Determine the (X, Y) coordinate at the center of the cell enclosing the given text.  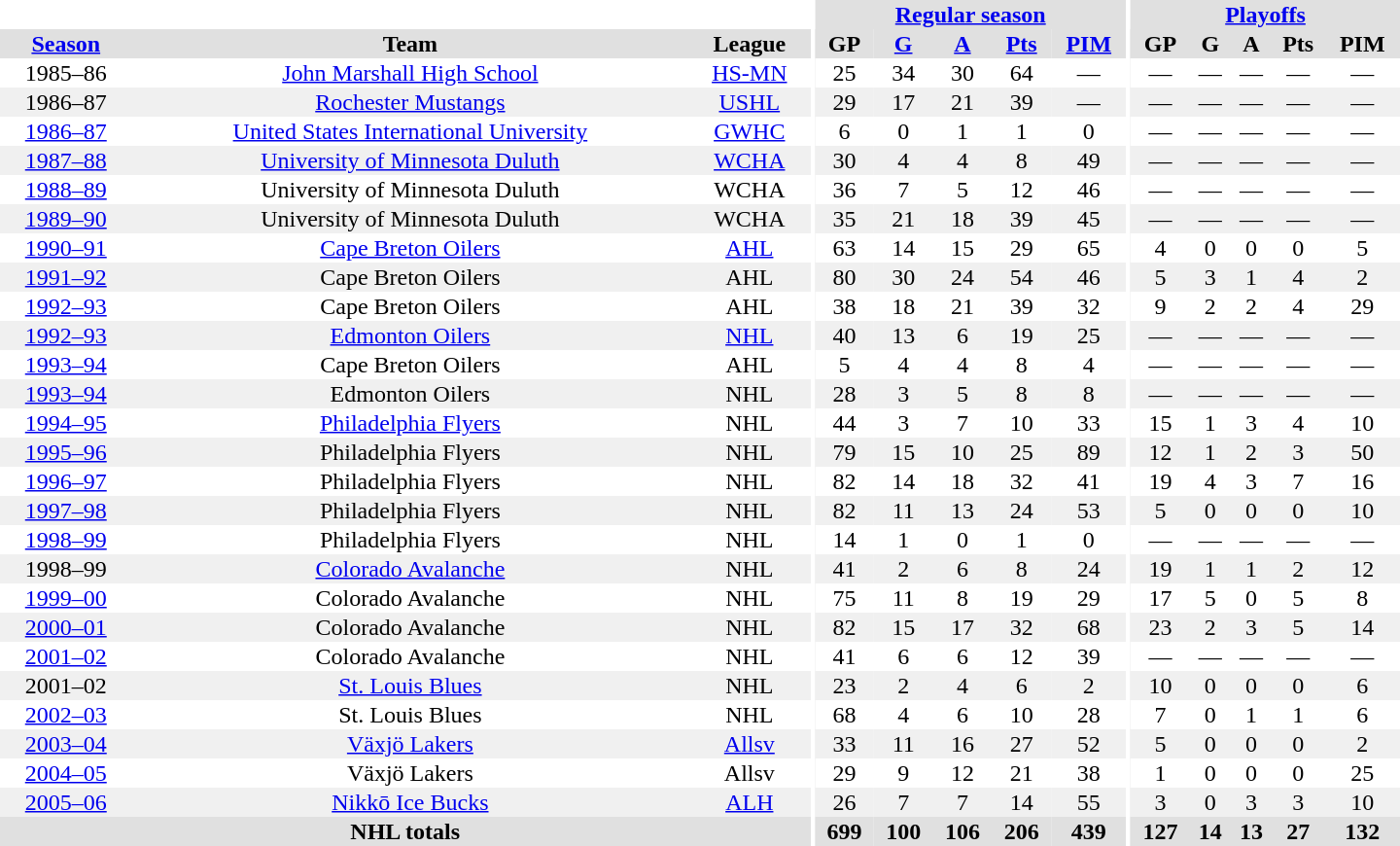
132 (1362, 831)
127 (1161, 831)
1989–90 (66, 219)
2000–01 (66, 627)
55 (1089, 802)
Rochester Mustangs (410, 102)
699 (844, 831)
1991–92 (66, 277)
Nikkō Ice Bucks (410, 802)
40 (844, 335)
439 (1089, 831)
1990–91 (66, 248)
89 (1089, 452)
35 (844, 219)
2003–04 (66, 744)
45 (1089, 219)
64 (1021, 73)
Playoffs (1266, 15)
2004–05 (66, 773)
2002–03 (66, 715)
1997–98 (66, 511)
53 (1089, 511)
1985–86 (66, 73)
United States International University (410, 131)
Regular season (970, 15)
49 (1089, 160)
80 (844, 277)
44 (844, 423)
206 (1021, 831)
50 (1362, 452)
106 (962, 831)
79 (844, 452)
63 (844, 248)
1987–88 (66, 160)
75 (844, 598)
52 (1089, 744)
Team (410, 44)
65 (1089, 248)
Season (66, 44)
26 (844, 802)
100 (904, 831)
1995–96 (66, 452)
HS-MN (749, 73)
NHL totals (404, 831)
ALH (749, 802)
54 (1021, 277)
1994–95 (66, 423)
League (749, 44)
John Marshall High School (410, 73)
1996–97 (66, 481)
1988–89 (66, 190)
GWHC (749, 131)
2005–06 (66, 802)
34 (904, 73)
USHL (749, 102)
36 (844, 190)
1999–00 (66, 598)
